Pinpoint the cell where the given text exists, returning its [x, y] midpoint coordinate. 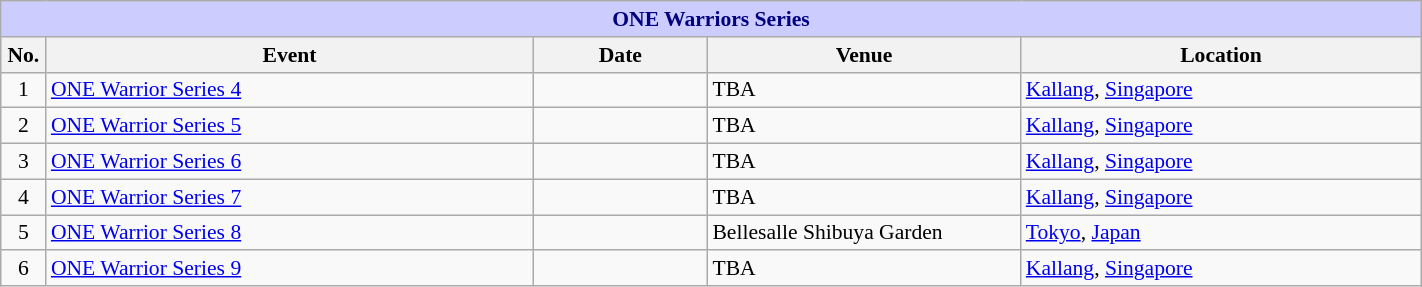
2 [24, 126]
Tokyo, Japan [1221, 233]
5 [24, 233]
ONE Warrior Series 6 [290, 162]
Event [290, 55]
ONE Warrior Series 9 [290, 269]
Venue [864, 55]
ONE Warrior Series 4 [290, 90]
ONE Warrior Series 8 [290, 233]
3 [24, 162]
Bellesalle Shibuya Garden [864, 233]
Date [620, 55]
ONE Warriors Series [711, 19]
No. [24, 55]
ONE Warrior Series 7 [290, 197]
Location [1221, 55]
6 [24, 269]
1 [24, 90]
4 [24, 197]
ONE Warrior Series 5 [290, 126]
